Identify which cell holds the provided text, then report its (x, y) central coordinate. 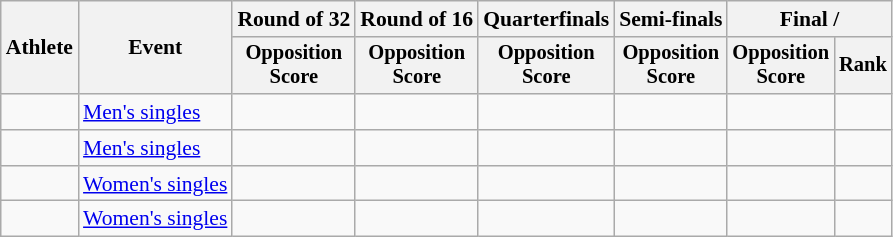
Event (155, 48)
Semi-finals (670, 19)
Round of 32 (294, 19)
Final / (809, 19)
Athlete (40, 48)
Quarterfinals (546, 19)
Round of 16 (416, 19)
Rank (863, 66)
